Scan for the cell matching the given text and deliver its (x, y) coordinate at center. 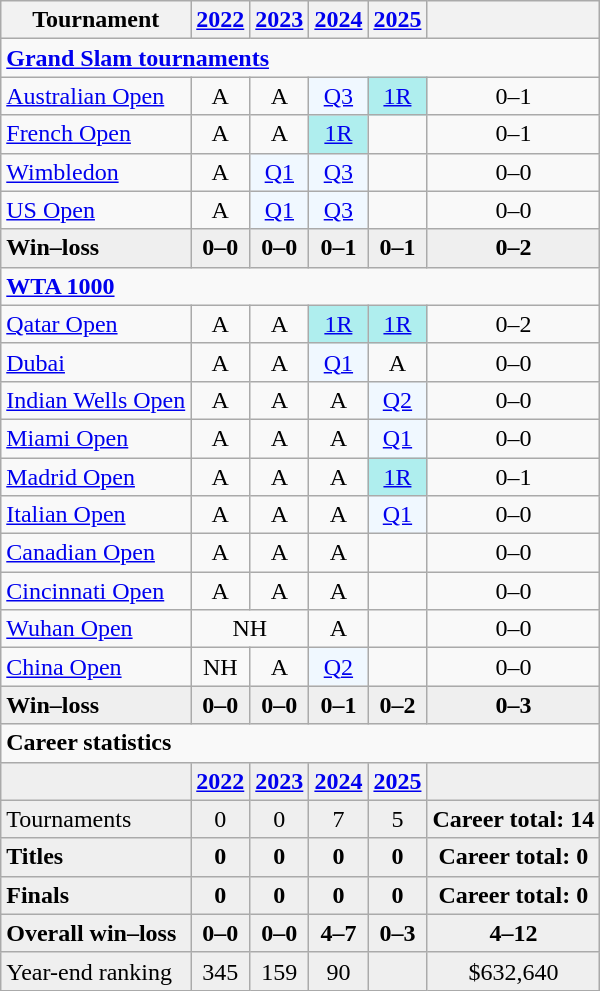
4–7 (338, 933)
Canadian Open (96, 553)
90 (338, 971)
Qatar Open (96, 324)
Career statistics (300, 743)
Indian Wells Open (96, 400)
French Open (96, 134)
Miami Open (96, 438)
Finals (96, 895)
Cincinnati Open (96, 591)
Madrid Open (96, 477)
7 (338, 819)
Wuhan Open (96, 629)
WTA 1000 (300, 286)
5 (398, 819)
Grand Slam tournaments (300, 58)
Dubai (96, 362)
$632,640 (514, 971)
345 (220, 971)
US Open (96, 210)
Career total: 14 (514, 819)
Overall win–loss (96, 933)
Year-end ranking (96, 971)
Italian Open (96, 515)
Tournament (96, 20)
Tournaments (96, 819)
Titles (96, 857)
Wimbledon (96, 172)
159 (280, 971)
Australian Open (96, 96)
4–12 (514, 933)
China Open (96, 667)
